Search for the cell housing the specified text and yield its (X, Y) center coordinate. 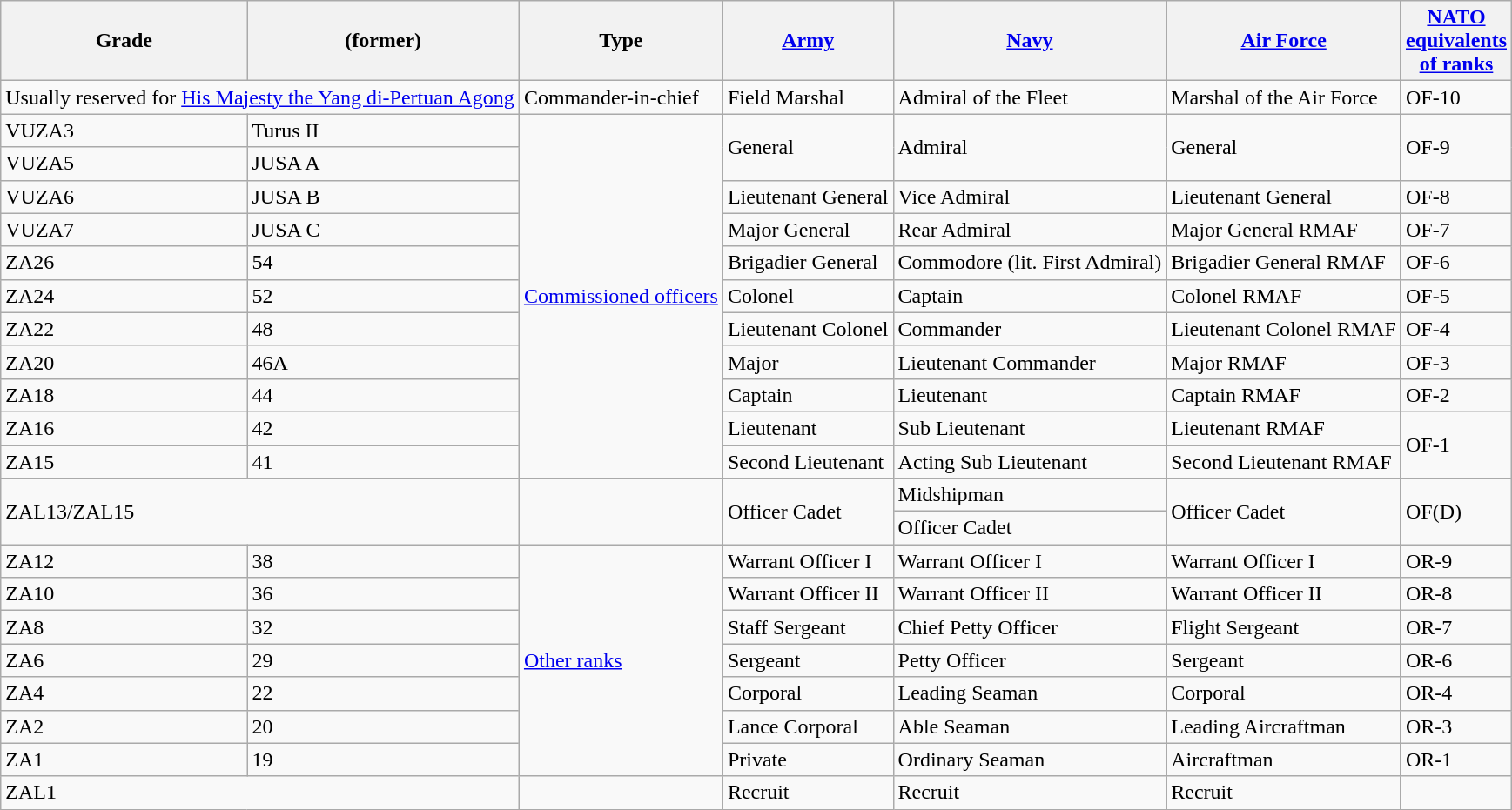
ZA20 (124, 362)
OF-5 (1455, 296)
NATOequivalentsof ranks (1455, 41)
Colonel (808, 296)
Lieutenant Commander (1030, 362)
Flight Sergeant (1284, 627)
46A (383, 362)
Commander (1030, 329)
OR-1 (1455, 760)
Captain RMAF (1284, 395)
Commander-in-chief (621, 97)
Sub Lieutenant (1030, 428)
Leading Aircraftman (1284, 726)
Vice Admiral (1030, 197)
OR-4 (1455, 693)
Staff Sergeant (808, 627)
Commissioned officers (621, 296)
JUSA C (383, 230)
Type (621, 41)
Brigadier General RMAF (1284, 263)
OF-3 (1455, 362)
Acting Sub Lieutenant (1030, 462)
Chief Petty Officer (1030, 627)
ZA24 (124, 296)
OF-1 (1455, 445)
Rear Admiral (1030, 230)
Private (808, 760)
Commodore (lit. First Admiral) (1030, 263)
OF-10 (1455, 97)
Second Lieutenant (808, 462)
Turus II (383, 131)
29 (383, 660)
ZAL1 (260, 793)
Air Force (1284, 41)
OF-2 (1455, 395)
Admiral of the Fleet (1030, 97)
Midshipman (1030, 495)
Admiral (1030, 147)
Colonel RMAF (1284, 296)
OF-9 (1455, 147)
36 (383, 594)
ZA26 (124, 263)
ZA12 (124, 561)
Major (808, 362)
VUZA6 (124, 197)
42 (383, 428)
OR-8 (1455, 594)
Army (808, 41)
Major RMAF (1284, 362)
54 (383, 263)
ZA16 (124, 428)
Ordinary Seaman (1030, 760)
Other ranks (621, 660)
JUSA B (383, 197)
OF-6 (1455, 263)
Brigadier General (808, 263)
Major General RMAF (1284, 230)
OF-7 (1455, 230)
ZA6 (124, 660)
ZAL13/ZAL15 (260, 512)
Second Lieutenant RMAF (1284, 462)
Usually reserved for His Majesty the Yang di-Pertuan Agong (260, 97)
Leading Seaman (1030, 693)
44 (383, 395)
JUSA A (383, 164)
VUZA7 (124, 230)
Marshal of the Air Force (1284, 97)
VUZA5 (124, 164)
OF(D) (1455, 512)
OF-4 (1455, 329)
Field Marshal (808, 97)
ZA10 (124, 594)
22 (383, 693)
OF-8 (1455, 197)
ZA8 (124, 627)
32 (383, 627)
48 (383, 329)
19 (383, 760)
ZA2 (124, 726)
(former) (383, 41)
OR-9 (1455, 561)
Major General (808, 230)
Aircraftman (1284, 760)
OR-7 (1455, 627)
ZA18 (124, 395)
Lieutenant RMAF (1284, 428)
Navy (1030, 41)
Able Seaman (1030, 726)
38 (383, 561)
Lieutenant Colonel (808, 329)
Grade (124, 41)
Lieutenant Colonel RMAF (1284, 329)
OR-6 (1455, 660)
ZA15 (124, 462)
20 (383, 726)
Petty Officer (1030, 660)
41 (383, 462)
VUZA3 (124, 131)
ZA1 (124, 760)
Lance Corporal (808, 726)
ZA22 (124, 329)
OR-3 (1455, 726)
52 (383, 296)
ZA4 (124, 693)
